Identify which cell holds the provided text, then report its (x, y) central coordinate. 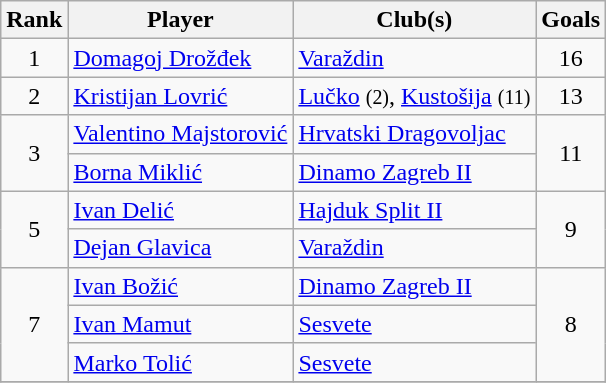
7 (34, 324)
Domagoj Drožđek (180, 58)
Valentino Majstorović (180, 134)
Borna Miklić (180, 172)
Ivan Božić (180, 286)
9 (571, 229)
16 (571, 58)
Player (180, 20)
8 (571, 324)
Ivan Mamut (180, 324)
Lučko (2), Kustošija (11) (414, 96)
11 (571, 153)
Hajduk Split II (414, 210)
2 (34, 96)
Kristijan Lovrić (180, 96)
Goals (571, 20)
1 (34, 58)
Dejan Glavica (180, 248)
3 (34, 153)
Ivan Delić (180, 210)
Hrvatski Dragovoljac (414, 134)
Rank (34, 20)
5 (34, 229)
Marko Tolić (180, 362)
Club(s) (414, 20)
13 (571, 96)
